For the text-containing cell, return its midpoint in (X, Y) coordinate format. 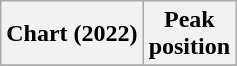
Chart (2022) (72, 34)
Peakposition (189, 34)
